Locate the cell with the specified text and output its (X, Y) center coordinate. 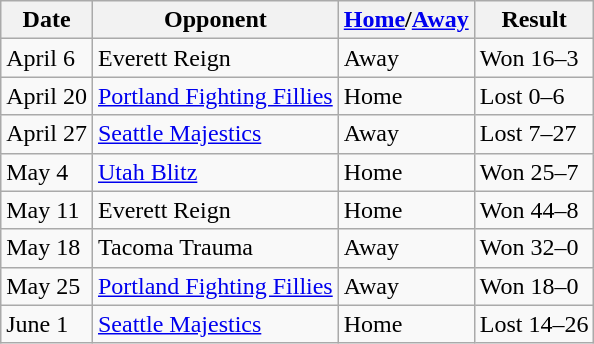
Opponent (215, 20)
May 4 (47, 172)
Home/Away (406, 20)
June 1 (47, 324)
Result (534, 20)
May 25 (47, 286)
May 11 (47, 210)
April 6 (47, 58)
Won 25–7 (534, 172)
Won 32–0 (534, 248)
Tacoma Trauma (215, 248)
Won 18–0 (534, 286)
April 27 (47, 134)
Won 16–3 (534, 58)
Lost 7–27 (534, 134)
Lost 0–6 (534, 96)
Utah Blitz (215, 172)
Date (47, 20)
May 18 (47, 248)
Lost 14–26 (534, 324)
Won 44–8 (534, 210)
April 20 (47, 96)
